Search for the cell housing the specified text and yield its (x, y) center coordinate. 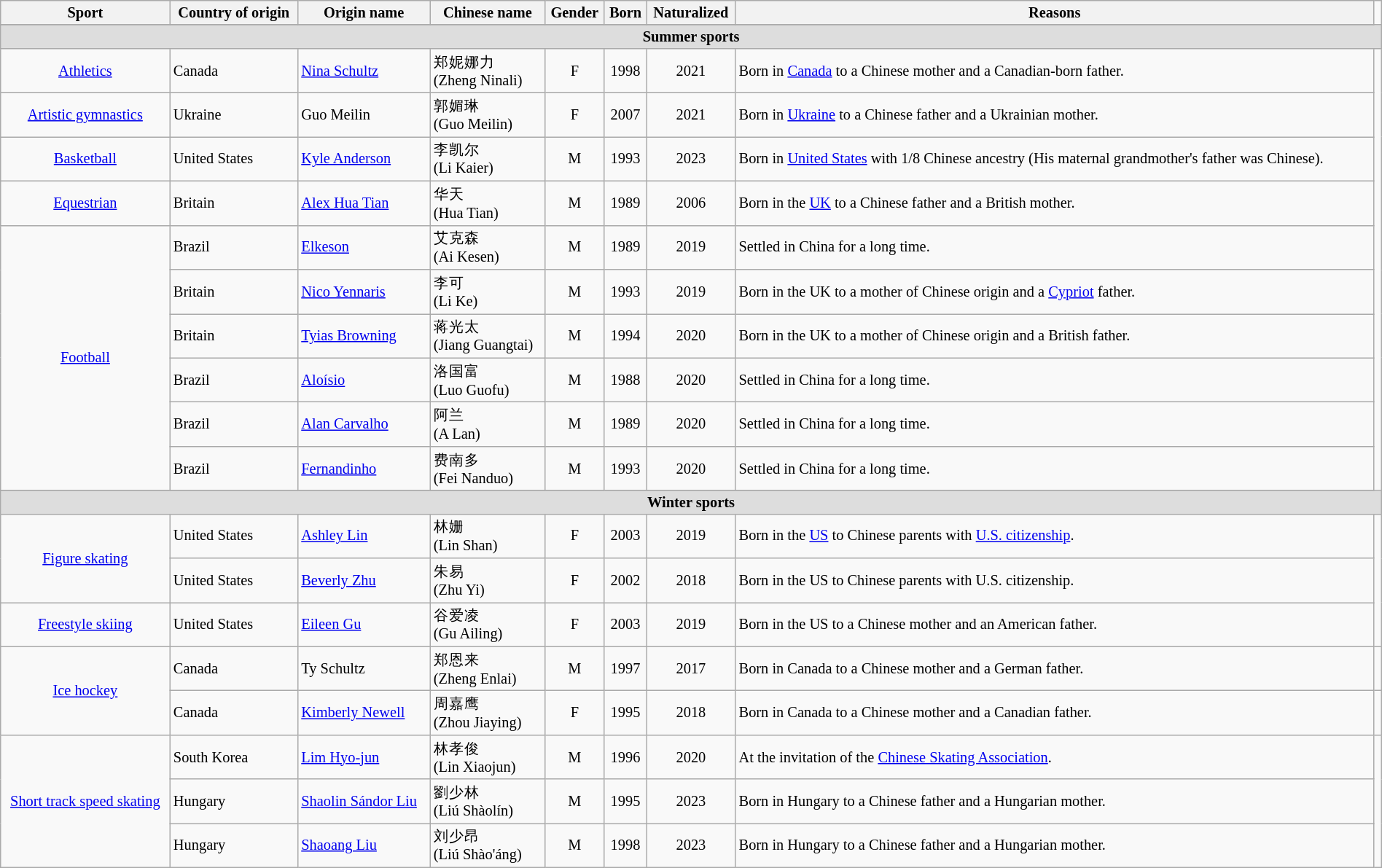
李凯尔(Li Kaier) (488, 159)
Equestrian (85, 203)
Tyias Browning (364, 335)
Shaolin Sándor Liu (364, 802)
Shaoang Liu (364, 845)
谷爱凌(Gu Ailing) (488, 624)
Born in the UK to a Chinese father and a British mother. (1055, 203)
1994 (625, 335)
Gender (574, 12)
Short track speed skating (85, 801)
蒋光太(Jiang Guangtai) (488, 335)
2002 (625, 580)
Kyle Anderson (364, 159)
Sport (85, 12)
2006 (691, 203)
1988 (625, 380)
Artistic gymnastics (85, 115)
劉少林(Liú Shàolín) (488, 802)
Football (85, 358)
1996 (625, 756)
费南多(Fei Nanduo) (488, 468)
Alan Carvalho (364, 424)
Ukraine (233, 115)
李可(Li Ke) (488, 292)
Freestyle skiing (85, 624)
Born in the UK to a mother of Chinese origin and a Cypriot father. (1055, 292)
周嘉鹰 (Zhou Jiaying) (488, 713)
Beverly Zhu (364, 580)
Born in United States with 1/8 Chinese ancestry (His maternal grandmother's father was Chinese). (1055, 159)
郭媚琳(Guo Meilin) (488, 115)
Born in the US to a Chinese mother and an American father. (1055, 624)
Ice hockey (85, 691)
Basketball (85, 159)
Aloísio (364, 380)
Guo Meilin (364, 115)
Country of origin (233, 12)
郑恩来(Zheng Enlai) (488, 669)
Summer sports (691, 36)
艾克森(Ai Kesen) (488, 248)
Ashley Lin (364, 536)
Ty Schultz (364, 669)
Nico Yennaris (364, 292)
Naturalized (691, 12)
Winter sports (691, 502)
1997 (625, 669)
Chinese name (488, 12)
朱易(Zhu Yi) (488, 580)
Athletics (85, 70)
Alex Hua Tian (364, 203)
At the invitation of the Chinese Skating Association. (1055, 756)
Figure skating (85, 558)
阿兰(A Lan) (488, 424)
Kimberly Newell (364, 713)
Lim Hyo-jun (364, 756)
刘少昂(Liú Shào'áng) (488, 845)
2017 (691, 669)
华天(Hua Tian) (488, 203)
Born in Ukraine to a Chinese father and a Ukrainian mother. (1055, 115)
Elkeson (364, 248)
Born in Canada to a Chinese mother and a German father. (1055, 669)
Born (625, 12)
洛国富(Luo Guofu) (488, 380)
Nina Schultz (364, 70)
Born in Canada to a Chinese mother and a Canadian father. (1055, 713)
Fernandinho (364, 468)
Born in Canada to a Chinese mother and a Canadian-born father. (1055, 70)
Born in the UK to a mother of Chinese origin and a British father. (1055, 335)
林姗(Lin Shan) (488, 536)
郑妮娜力(Zheng Ninali) (488, 70)
Origin name (364, 12)
Reasons (1055, 12)
Eileen Gu (364, 624)
2007 (625, 115)
林孝俊(Lin Xiaojun) (488, 756)
South Korea (233, 756)
